Output the (X, Y) coordinate of the center of the cell containing the given text.  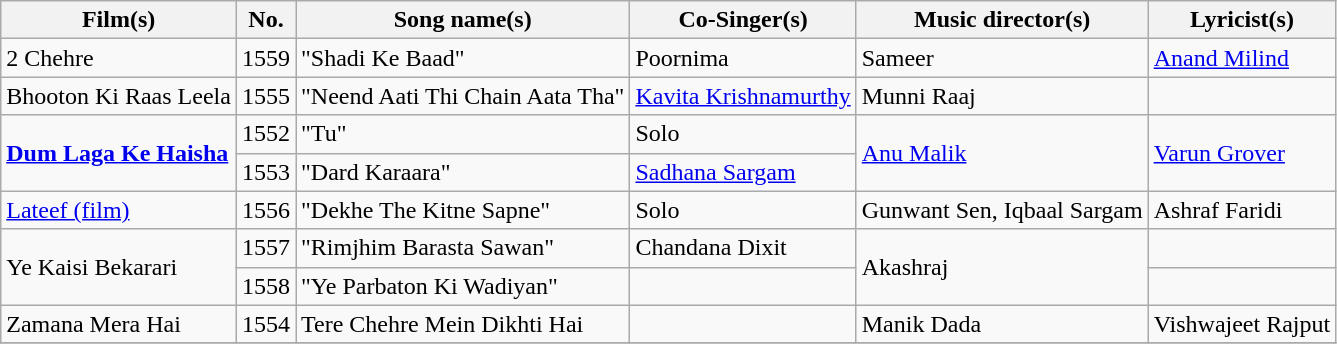
Anand Milind (1242, 58)
Co-Singer(s) (743, 20)
"Neend Aati Thi Chain Aata Tha" (463, 96)
2 Chehre (119, 58)
Varun Grover (1242, 153)
Bhooton Ki Raas Leela (119, 96)
Film(s) (119, 20)
Music director(s) (1002, 20)
Tere Chehre Mein Dikhti Hai (463, 324)
Munni Raaj (1002, 96)
1556 (266, 210)
"Shadi Ke Baad" (463, 58)
Ye Kaisi Bekarari (119, 267)
"Dard Karaara" (463, 172)
1558 (266, 286)
"Dekhe The Kitne Sapne" (463, 210)
1553 (266, 172)
Anu Malik (1002, 153)
Kavita Krishnamurthy (743, 96)
Zamana Mera Hai (119, 324)
Song name(s) (463, 20)
Vishwajeet Rajput (1242, 324)
1552 (266, 134)
Manik Dada (1002, 324)
1557 (266, 248)
Akashraj (1002, 267)
1559 (266, 58)
No. (266, 20)
Chandana Dixit (743, 248)
"Rimjhim Barasta Sawan" (463, 248)
1554 (266, 324)
Ashraf Faridi (1242, 210)
Lyricist(s) (1242, 20)
Sadhana Sargam (743, 172)
Gunwant Sen, Iqbaal Sargam (1002, 210)
Poornima (743, 58)
"Tu" (463, 134)
1555 (266, 96)
"Ye Parbaton Ki Wadiyan" (463, 286)
Dum Laga Ke Haisha (119, 153)
Lateef (film) (119, 210)
Sameer (1002, 58)
